Find where the given text appears and provide that cell's center as (x, y) coordinate. 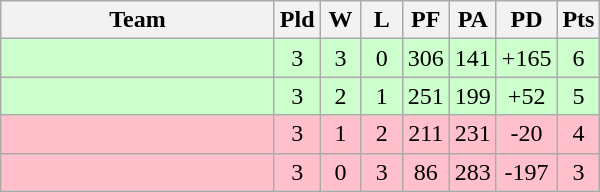
141 (472, 58)
6 (578, 58)
PD (526, 20)
PA (472, 20)
251 (426, 96)
5 (578, 96)
86 (426, 172)
-20 (526, 134)
231 (472, 134)
PF (426, 20)
W (340, 20)
-197 (526, 172)
4 (578, 134)
211 (426, 134)
283 (472, 172)
+165 (526, 58)
Pts (578, 20)
+52 (526, 96)
Team (138, 20)
L (382, 20)
199 (472, 96)
306 (426, 58)
Pld (297, 20)
